Determine the [x, y] coordinate at the center of the cell enclosing the given text.  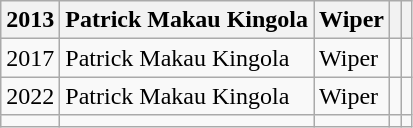
2017 [30, 58]
2022 [30, 96]
2013 [30, 20]
